Return the (X, Y) coordinate for the center point of the cell that contains the specified text.  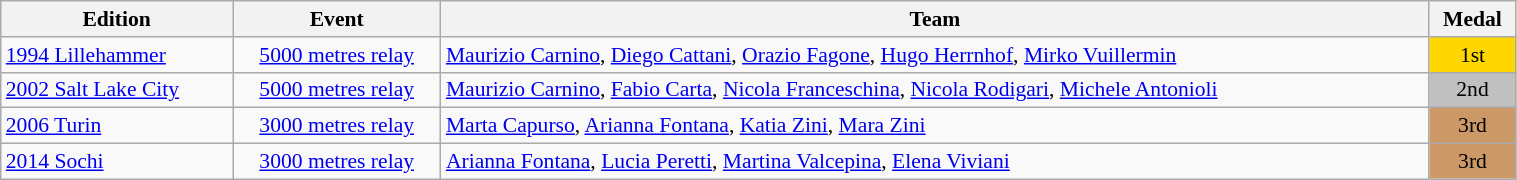
Event (337, 19)
2006 Turin (117, 126)
2nd (1472, 90)
Team (935, 19)
2002 Salt Lake City (117, 90)
Maurizio Carnino, Fabio Carta, Nicola Franceschina, Nicola Rodigari, Michele Antonioli (935, 90)
Medal (1472, 19)
1st (1472, 55)
Arianna Fontana, Lucia Peretti, Martina Valcepina, Elena Viviani (935, 162)
Maurizio Carnino, Diego Cattani, Orazio Fagone, Hugo Herrnhof, Mirko Vuillermin (935, 55)
2014 Sochi (117, 162)
Edition (117, 19)
Marta Capurso, Arianna Fontana, Katia Zini, Mara Zini (935, 126)
1994 Lillehammer (117, 55)
